For the text-containing cell, return its midpoint in (x, y) coordinate format. 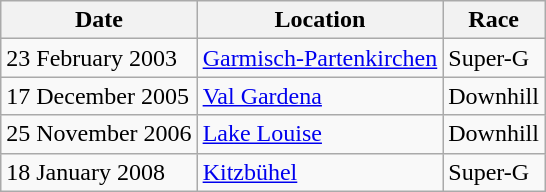
Location (320, 20)
Date (99, 20)
Kitzbühel (320, 172)
Race (494, 20)
18 January 2008 (99, 172)
17 December 2005 (99, 96)
Lake Louise (320, 134)
23 February 2003 (99, 58)
Val Gardena (320, 96)
Garmisch-Partenkirchen (320, 58)
25 November 2006 (99, 134)
